Provide the [x, y] coordinate of the cell's center where the given text is located.  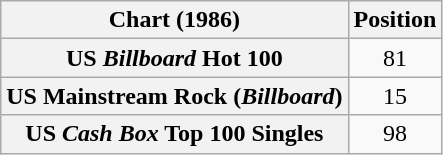
US Billboard Hot 100 [174, 58]
98 [395, 134]
15 [395, 96]
US Cash Box Top 100 Singles [174, 134]
US Mainstream Rock (Billboard) [174, 96]
Chart (1986) [174, 20]
81 [395, 58]
Position [395, 20]
